Find where the given text appears and provide that cell's center as [X, Y] coordinate. 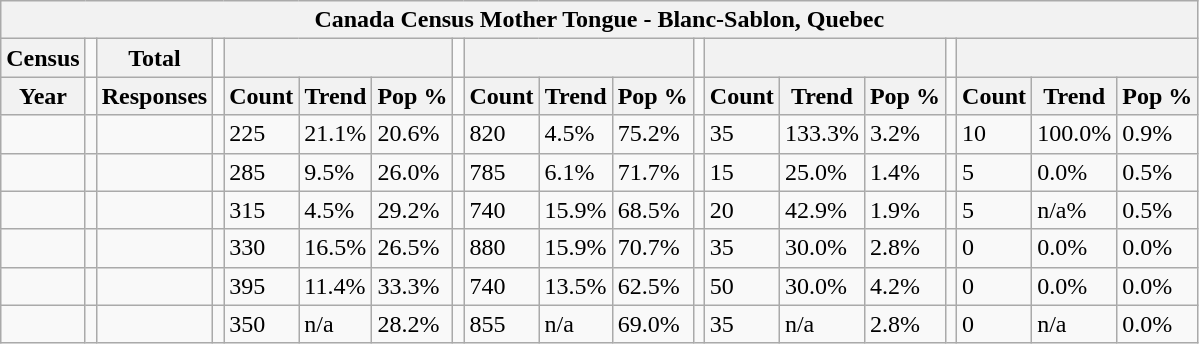
13.5% [576, 286]
70.7% [652, 248]
Canada Census Mother Tongue - Blanc-Sablon, Quebec [600, 20]
11.4% [336, 286]
29.2% [412, 210]
1.9% [904, 210]
68.5% [652, 210]
28.2% [412, 324]
395 [262, 286]
1.4% [904, 172]
26.0% [412, 172]
50 [742, 286]
25.0% [822, 172]
15 [742, 172]
20 [742, 210]
Responses [154, 96]
285 [262, 172]
33.3% [412, 286]
4.2% [904, 286]
785 [502, 172]
Total [154, 58]
330 [262, 248]
855 [502, 324]
880 [502, 248]
21.1% [336, 134]
3.2% [904, 134]
0.9% [1158, 134]
n/a% [1074, 210]
75.2% [652, 134]
133.3% [822, 134]
820 [502, 134]
Year [43, 96]
9.5% [336, 172]
225 [262, 134]
26.5% [412, 248]
20.6% [412, 134]
350 [262, 324]
6.1% [576, 172]
100.0% [1074, 134]
Census [43, 58]
315 [262, 210]
16.5% [336, 248]
71.7% [652, 172]
62.5% [652, 286]
69.0% [652, 324]
10 [994, 134]
42.9% [822, 210]
